From the cell containing the given text, extract its center point as [X, Y] coordinate. 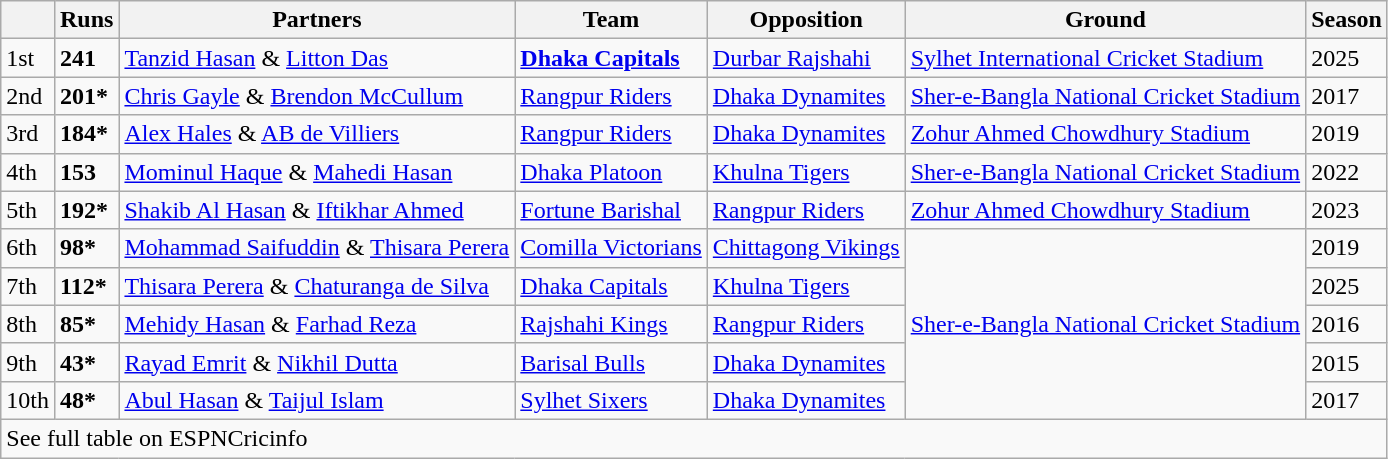
9th [28, 362]
5th [28, 210]
Opposition [806, 20]
2015 [1347, 362]
Comilla Victorians [611, 248]
153 [86, 172]
4th [28, 172]
Dhaka Platoon [611, 172]
2016 [1347, 324]
Thisara Perera & Chaturanga de Silva [317, 286]
Mehidy Hasan & Farhad Reza [317, 324]
241 [86, 58]
2022 [1347, 172]
Mominul Haque & Mahedi Hasan [317, 172]
Rayad Emrit & Nikhil Dutta [317, 362]
Chittagong Vikings [806, 248]
Tanzid Hasan & Litton Das [317, 58]
48* [86, 400]
2023 [1347, 210]
201* [86, 96]
Barisal Bulls [611, 362]
Fortune Barishal [611, 210]
See full table on ESPNCricinfo [694, 438]
Mohammad Saifuddin & Thisara Perera [317, 248]
Chris Gayle & Brendon McCullum [317, 96]
Rajshahi Kings [611, 324]
Shakib Al Hasan & Iftikhar Ahmed [317, 210]
Abul Hasan & Taijul Islam [317, 400]
2nd [28, 96]
85* [86, 324]
7th [28, 286]
Team [611, 20]
192* [86, 210]
Season [1347, 20]
98* [86, 248]
Alex Hales & AB de Villiers [317, 134]
Sylhet International Cricket Stadium [1105, 58]
6th [28, 248]
43* [86, 362]
112* [86, 286]
10th [28, 400]
1st [28, 58]
Partners [317, 20]
Durbar Rajshahi [806, 58]
3rd [28, 134]
Runs [86, 20]
Sylhet Sixers [611, 400]
8th [28, 324]
184* [86, 134]
Ground [1105, 20]
